Determine the (x, y) coordinate at the center of the cell enclosing the given text.  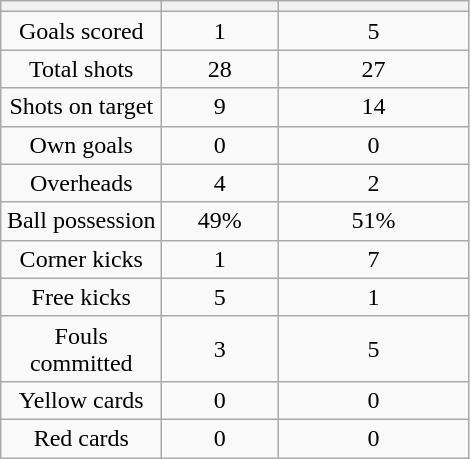
14 (374, 107)
51% (374, 221)
Own goals (82, 145)
27 (374, 69)
Overheads (82, 183)
3 (220, 348)
Total shots (82, 69)
Corner kicks (82, 259)
7 (374, 259)
49% (220, 221)
Free kicks (82, 297)
Fouls committed (82, 348)
Yellow cards (82, 400)
Red cards (82, 438)
9 (220, 107)
Goals scored (82, 31)
2 (374, 183)
Ball possession (82, 221)
4 (220, 183)
Shots on target (82, 107)
28 (220, 69)
